From the cell containing the given text, extract its center point as (x, y) coordinate. 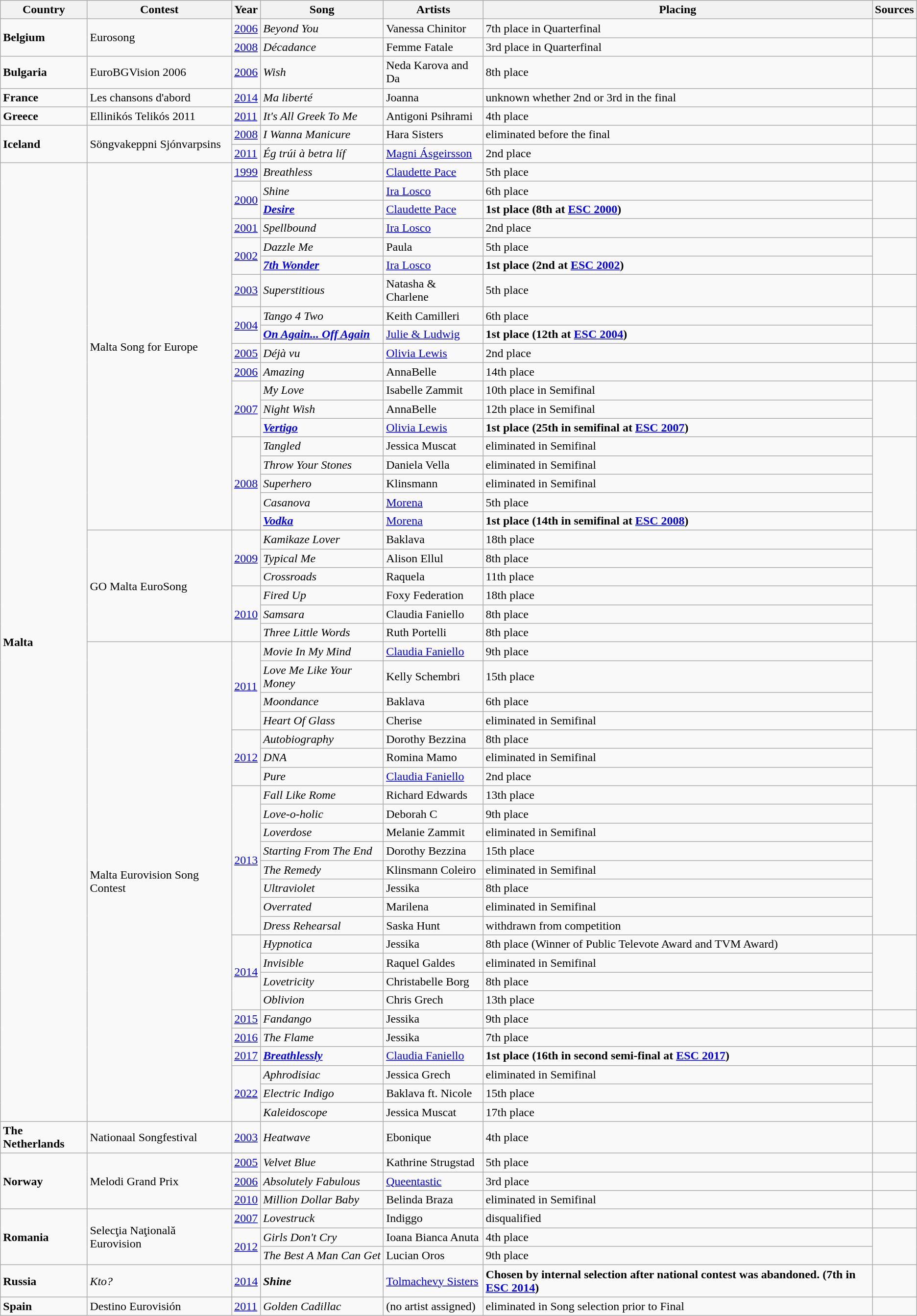
1st place (2nd at ESC 2002) (678, 265)
Söngvakeppni Sjónvarpsins (160, 144)
Norway (44, 1181)
Keith Camilleri (433, 316)
12th place in Semifinal (678, 409)
Crossroads (322, 577)
Fall Like Rome (322, 795)
Wish (322, 72)
Vertigo (322, 428)
1st place (14th in semifinal at ESC 2008) (678, 521)
Placing (678, 10)
Hara Sisters (433, 135)
Décadance (322, 47)
7th place (678, 1037)
Ruth Portelli (433, 633)
DNA (322, 758)
Paula (433, 246)
Malta (44, 642)
Les chansons d'abord (160, 97)
withdrawn from competition (678, 926)
Throw Your Stones (322, 465)
Typical Me (322, 558)
2017 (246, 1056)
Heart Of Glass (322, 720)
Klinsmann Coleiro (433, 869)
Foxy Federation (433, 596)
Contest (160, 10)
Country (44, 10)
Love-o-holic (322, 814)
Antigoni Psihrami (433, 116)
Daniela Vella (433, 465)
Selecţia Naţională Eurovision (160, 1237)
Million Dollar Baby (322, 1200)
Tango 4 Two (322, 316)
Ma liberté (322, 97)
Overrated (322, 907)
2002 (246, 256)
Fandango (322, 1019)
Autobiography (322, 739)
Neda Karova and Da (433, 72)
Vodka (322, 521)
EuroBGVision 2006 (160, 72)
Lucian Oros (433, 1256)
Velvet Blue (322, 1162)
Déjà vu (322, 353)
Iceland (44, 144)
2004 (246, 325)
Femme Fatale (433, 47)
Spellbound (322, 228)
Alison Ellul (433, 558)
Starting From The End (322, 851)
Bulgaria (44, 72)
Love Me Like Your Money (322, 677)
Isabelle Zammit (433, 390)
Romina Mamo (433, 758)
Cherise (433, 720)
Christabelle Borg (433, 981)
Queentastic (433, 1181)
The Best A Man Can Get (322, 1256)
Samsara (322, 614)
Superstitious (322, 291)
17th place (678, 1112)
Dress Rehearsal (322, 926)
Movie In My Mind (322, 651)
10th place in Semifinal (678, 390)
eliminated before the final (678, 135)
Ebonique (433, 1137)
Tangled (322, 446)
Hypnotica (322, 944)
Ég trúi à betra líf (322, 153)
Raquela (433, 577)
Kelly Schembri (433, 677)
8th place (Winner of Public Televote Award and TVM Award) (678, 944)
It's All Greek To Me (322, 116)
Dazzle Me (322, 246)
Beyond You (322, 28)
7th place in Quarterfinal (678, 28)
Ioana Bianca Anuta (433, 1237)
Marilena (433, 907)
Chosen by internal selection after national contest was abandoned. (7th in ESC 2014) (678, 1281)
Superhero (322, 483)
7th Wonder (322, 265)
Deborah C (433, 814)
11th place (678, 577)
Loverdose (322, 832)
Vanessa Chinitor (433, 28)
Julie & Ludwig (433, 335)
Night Wish (322, 409)
Belgium (44, 38)
Oblivion (322, 1000)
14th place (678, 372)
Klinsmann (433, 483)
Melanie Zammit (433, 832)
GO Malta EuroSong (160, 586)
Absolutely Fabulous (322, 1181)
1st place (25th in semifinal at ESC 2007) (678, 428)
2000 (246, 200)
Ellinikós Telikós 2011 (160, 116)
Natasha & Charlene (433, 291)
Joanna (433, 97)
eliminated in Song selection prior to Final (678, 1306)
Nationaal Songfestival (160, 1137)
3rd place (678, 1181)
Belinda Braza (433, 1200)
2009 (246, 558)
Invisible (322, 963)
Russia (44, 1281)
Malta Song for Europe (160, 346)
disqualified (678, 1219)
Lovestruck (322, 1219)
Greece (44, 116)
3rd place in Quarterfinal (678, 47)
Destino Eurovisión (160, 1306)
Kamikaze Lover (322, 539)
Sources (894, 10)
1st place (16th in second semi-final at ESC 2017) (678, 1056)
Ultraviolet (322, 888)
The Flame (322, 1037)
Breathless (322, 172)
Golden Cadillac (322, 1306)
Desire (322, 209)
Breathlessly (322, 1056)
Amazing (322, 372)
On Again... Off Again (322, 335)
2001 (246, 228)
Pure (322, 776)
The Remedy (322, 869)
1st place (8th at ESC 2000) (678, 209)
2013 (246, 860)
Indiggo (433, 1219)
The Netherlands (44, 1137)
Kto? (160, 1281)
2016 (246, 1037)
Electric Indigo (322, 1093)
Melodi Grand Prix (160, 1181)
1st place (12th at ESC 2004) (678, 335)
Moondance (322, 702)
unknown whether 2nd or 3rd in the final (678, 97)
Lovetricity (322, 981)
My Love (322, 390)
1999 (246, 172)
Baklava ft. Nicole (433, 1093)
Song (322, 10)
Girls Don't Cry (322, 1237)
2022 (246, 1093)
Fired Up (322, 596)
Kathrine Strugstad (433, 1162)
France (44, 97)
Saska Hunt (433, 926)
Spain (44, 1306)
Casanova (322, 502)
I Wanna Manicure (322, 135)
Tolmachevy Sisters (433, 1281)
Magni Ásgeirsson (433, 153)
Heatwave (322, 1137)
Romania (44, 1237)
Richard Edwards (433, 795)
Three Little Words (322, 633)
2015 (246, 1019)
Jessica Grech (433, 1075)
Artists (433, 10)
Year (246, 10)
Chris Grech (433, 1000)
Kaleidoscope (322, 1112)
(no artist assigned) (433, 1306)
Raquel Galdes (433, 963)
Malta Eurovision Song Contest (160, 882)
Aphrodisiac (322, 1075)
Eurosong (160, 38)
